Return [X, Y] of the center of cell containing provided text 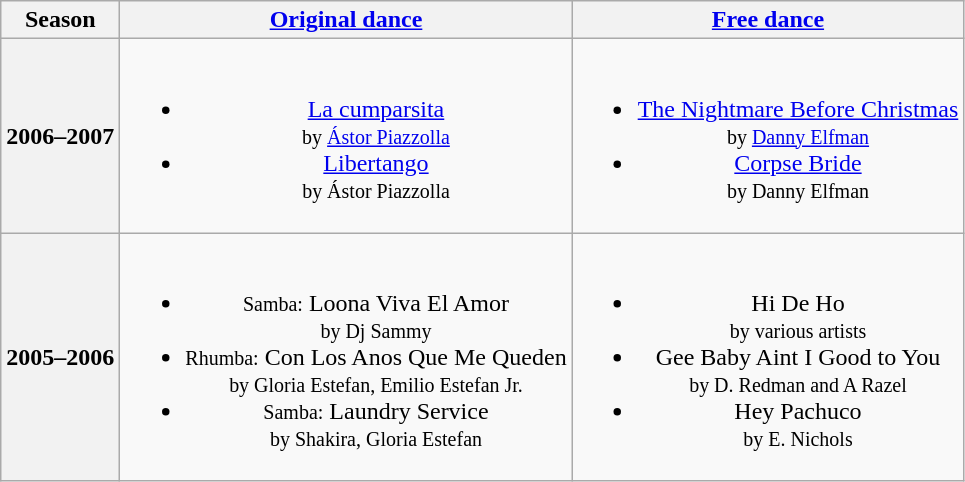
Hi De Ho by various artists Gee Baby Aint I Good to You by D. Redman and A Razel Hey Pachuco by E. Nichols [768, 357]
Original dance [346, 20]
The Nightmare Before Christmas by Danny Elfman Corpse Bride by Danny Elfman [768, 136]
Free dance [768, 20]
2006–2007 [60, 136]
La cumparsita by Ástor Piazzolla Libertango by Ástor Piazzolla [346, 136]
2005–2006 [60, 357]
Season [60, 20]
